Provide the (x, y) coordinate of the cell's center where the given text is located.  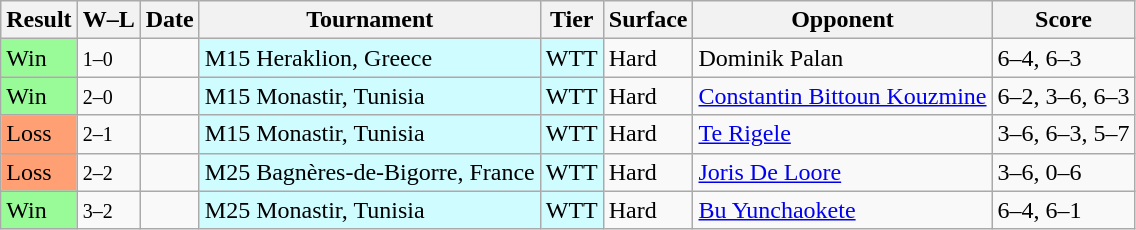
Bu Yunchaokete (842, 210)
3–2 (108, 210)
2–0 (108, 96)
Result (39, 20)
2–2 (108, 172)
3–6, 0–6 (1064, 172)
Score (1064, 20)
3–6, 6–3, 5–7 (1064, 134)
M15 Heraklion, Greece (370, 58)
Opponent (842, 20)
Date (170, 20)
Tournament (370, 20)
2–1 (108, 134)
M25 Bagnères-de-Bigorre, France (370, 172)
Te Rigele (842, 134)
Joris De Loore (842, 172)
6–4, 6–1 (1064, 210)
1–0 (108, 58)
Surface (648, 20)
M25 Monastir, Tunisia (370, 210)
6–4, 6–3 (1064, 58)
Tier (572, 20)
Dominik Palan (842, 58)
6–2, 3–6, 6–3 (1064, 96)
W–L (108, 20)
Constantin Bittoun Kouzmine (842, 96)
